Capture the cell that displays the provided text and extract its [x, y] central coordinate. 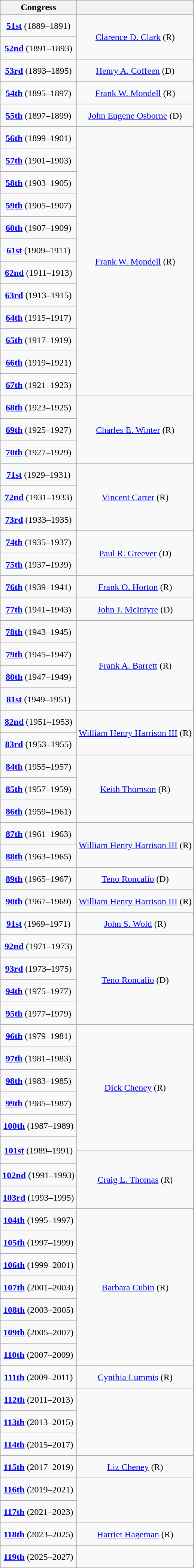
63rd (1913–1915) [39, 295]
59th (1905–1907) [39, 205]
76th (1939–1941) [39, 587]
55th (1897–1899) [39, 116]
109th (2005–2007) [39, 1332]
108th (2003–2005) [39, 1310]
Harriet Hageman (R) [135, 1534]
118th (2023–2025) [39, 1534]
91st (1969–1971) [39, 924]
83rd (1953–1955) [39, 744]
68th (1923–1925) [39, 407]
87th (1961–1963) [39, 834]
106th (1999–2001) [39, 1265]
94th (1975–1977) [39, 991]
119th (2025–2027) [39, 1557]
62nd (1911–1913) [39, 273]
Craig L. Thomas (R) [135, 1180]
John S. Wold (R) [135, 924]
Congress [39, 7]
56th (1899–1901) [39, 138]
79th (1945–1947) [39, 654]
90th (1967–1969) [39, 901]
Keith Thomson (R) [135, 789]
John J. McIntyre (D) [135, 609]
54th (1895–1897) [39, 93]
104th (1995–1997) [39, 1220]
John Eugene Osborne (D) [135, 116]
73rd (1933–1935) [39, 520]
116th (2019–2021) [39, 1489]
82nd (1951–1953) [39, 722]
64th (1915–1917) [39, 318]
80th (1947–1949) [39, 677]
67th (1921–1923) [39, 385]
Paul R. Greever (D) [135, 553]
110th (2007–2009) [39, 1355]
113th (2013–2015) [39, 1422]
60th (1907–1909) [39, 228]
92nd (1971–1973) [39, 946]
71st (1929–1931) [39, 475]
111th (2009–2011) [39, 1377]
93rd (1973–1975) [39, 969]
96th (1979–1981) [39, 1036]
Henry A. Coffeen (D) [135, 71]
102nd (1991–1993) [39, 1175]
Vincent Carter (R) [135, 497]
86th (1959–1961) [39, 811]
75th (1937–1939) [39, 565]
107th (2001–2003) [39, 1287]
105th (1997–1999) [39, 1243]
Liz Cheney (R) [135, 1467]
69th (1925–1927) [39, 430]
53rd (1893–1895) [39, 71]
61st (1909–1911) [39, 250]
89th (1965–1967) [39, 879]
Frank A. Barrett (R) [135, 666]
51st (1889–1891) [39, 26]
95th (1977–1979) [39, 1014]
74th (1935–1937) [39, 542]
Cynthia Lummis (R) [135, 1377]
58th (1903–1905) [39, 183]
115th (2017–2019) [39, 1467]
100th (1987–1989) [39, 1126]
Clarence D. Clark (R) [135, 37]
98th (1983–1985) [39, 1081]
78th (1943–1945) [39, 632]
84th (1955–1957) [39, 767]
Frank O. Horton (R) [135, 587]
97th (1981–1983) [39, 1058]
103rd (1993–1995) [39, 1198]
101st (1989–1991) [39, 1150]
65th (1917–1919) [39, 340]
66th (1919–1921) [39, 363]
57th (1901–1903) [39, 161]
114th (2015–2017) [39, 1445]
77th (1941–1943) [39, 609]
117th (2021–2023) [39, 1512]
Dick Cheney (R) [135, 1088]
88th (1963–1965) [39, 856]
112th (2011–2013) [39, 1400]
52nd (1891–1893) [39, 48]
Charles E. Winter (R) [135, 430]
72nd (1931–1933) [39, 497]
99th (1985–1987) [39, 1103]
81st (1949–1951) [39, 699]
Barbara Cubin (R) [135, 1287]
85th (1957–1959) [39, 789]
70th (1927–1929) [39, 452]
